Locate the cell with the specified text and output its [X, Y] center coordinate. 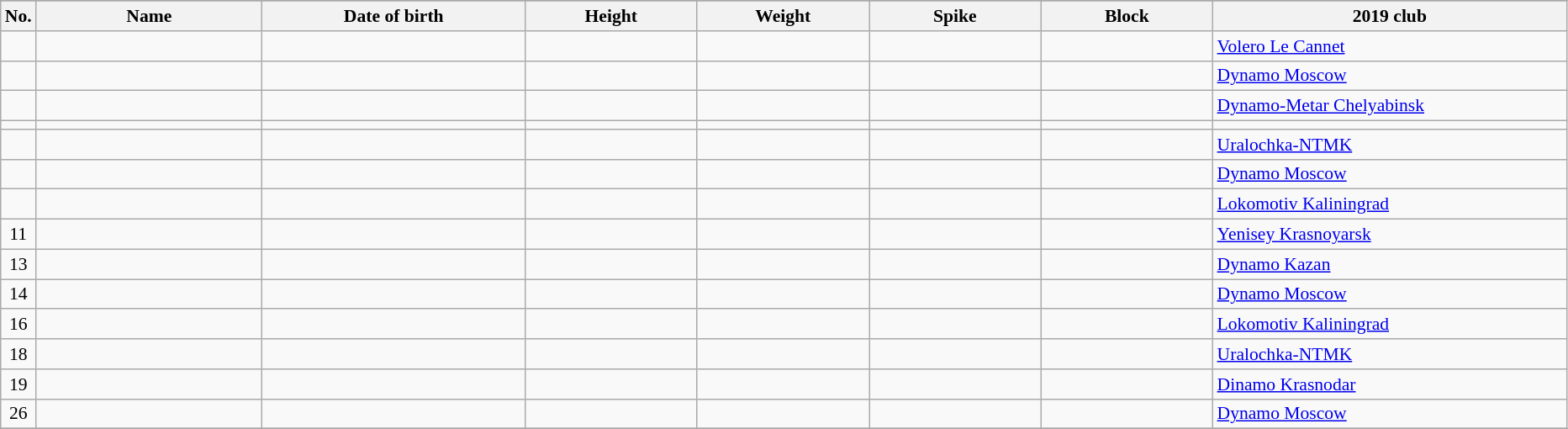
Dynamo-Metar Chelyabinsk [1391, 106]
2019 club [1391, 16]
Weight [784, 16]
Dynamo Kazan [1391, 264]
19 [18, 384]
26 [18, 414]
13 [18, 264]
14 [18, 294]
Height [610, 16]
11 [18, 235]
No. [18, 16]
Name [150, 16]
Date of birth [393, 16]
Spike [955, 16]
18 [18, 354]
Yenisey Krasnoyarsk [1391, 235]
Volero Le Cannet [1391, 46]
16 [18, 325]
Block [1127, 16]
Dinamo Krasnodar [1391, 384]
